Return [x, y] of the center of cell containing provided text 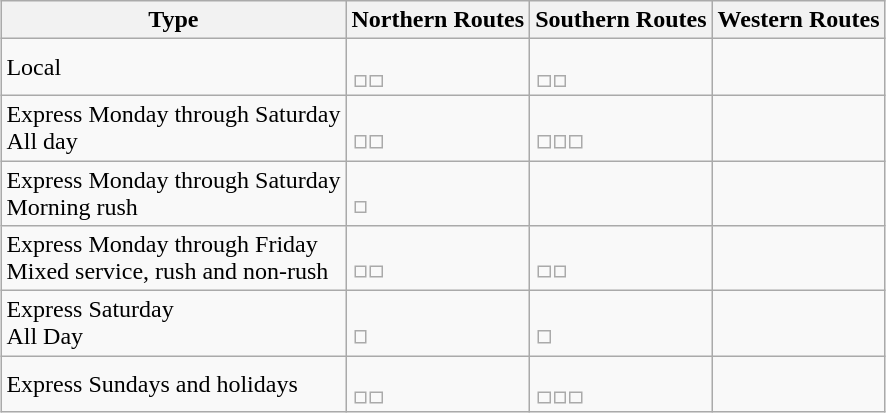
Express Sundays and holidays [174, 384]
Western Routes [798, 20]
Southern Routes [621, 20]
Express Monday through FridayMixed service, rush and non-rush [174, 258]
Express SaturdayAll Day [174, 324]
Express Monday through SaturdayMorning rush [174, 192]
Local [174, 68]
Northern Routes [438, 20]
Express Monday through SaturdayAll day [174, 128]
Type [174, 20]
